Return [X, Y] of the center of cell containing provided text 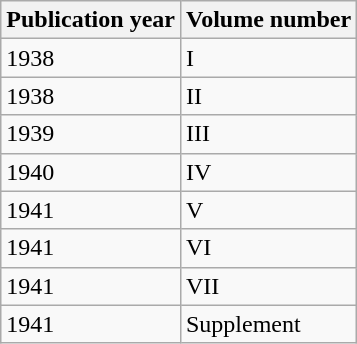
V [268, 210]
I [268, 58]
II [268, 96]
1939 [91, 134]
Supplement [268, 324]
Publication year [91, 20]
Volume number [268, 20]
IV [268, 172]
VII [268, 286]
III [268, 134]
VI [268, 248]
1940 [91, 172]
